Locate the cell with the specified text and output its (X, Y) center coordinate. 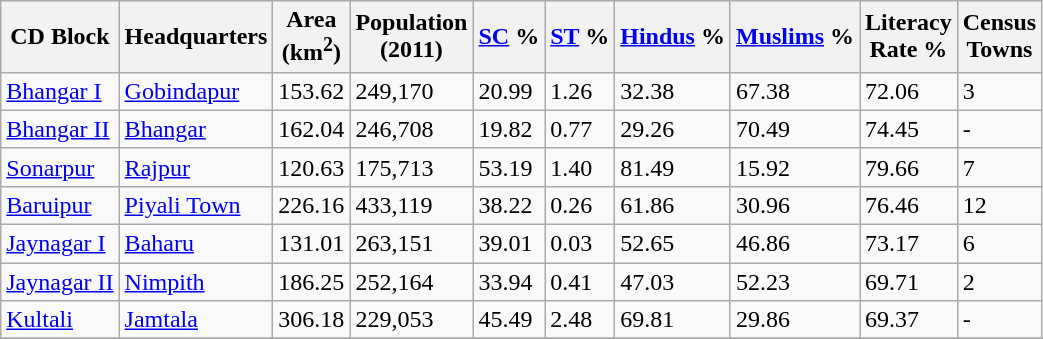
Headquarters (196, 37)
15.92 (794, 167)
433,119 (412, 205)
Population(2011) (412, 37)
20.99 (509, 91)
131.01 (312, 244)
73.17 (909, 244)
252,164 (412, 282)
3 (999, 91)
153.62 (312, 91)
Baharu (196, 244)
Kultali (60, 320)
19.82 (509, 129)
226.16 (312, 205)
79.66 (909, 167)
61.86 (673, 205)
SC % (509, 37)
69.71 (909, 282)
52.65 (673, 244)
2.48 (580, 320)
70.49 (794, 129)
Jaynagar I (60, 244)
249,170 (412, 91)
2 (999, 282)
69.37 (909, 320)
53.19 (509, 167)
Rajpur (196, 167)
Sonarpur (60, 167)
Piyali Town (196, 205)
ST % (580, 37)
45.49 (509, 320)
0.26 (580, 205)
Baruipur (60, 205)
Bhangar II (60, 129)
76.46 (909, 205)
0.77 (580, 129)
6 (999, 244)
186.25 (312, 282)
Hindus % (673, 37)
30.96 (794, 205)
12 (999, 205)
246,708 (412, 129)
32.38 (673, 91)
Jamtala (196, 320)
CensusTowns (999, 37)
Nimpith (196, 282)
Bhangar (196, 129)
29.26 (673, 129)
CD Block (60, 37)
Area(km2) (312, 37)
29.86 (794, 320)
39.01 (509, 244)
52.23 (794, 282)
Gobindapur (196, 91)
263,151 (412, 244)
47.03 (673, 282)
Literacy Rate % (909, 37)
7 (999, 167)
72.06 (909, 91)
306.18 (312, 320)
175,713 (412, 167)
0.41 (580, 282)
74.45 (909, 129)
229,053 (412, 320)
Jaynagar II (60, 282)
Bhangar I (60, 91)
0.03 (580, 244)
69.81 (673, 320)
1.40 (580, 167)
67.38 (794, 91)
33.94 (509, 282)
120.63 (312, 167)
81.49 (673, 167)
38.22 (509, 205)
162.04 (312, 129)
Muslims % (794, 37)
1.26 (580, 91)
46.86 (794, 244)
